Determine the (X, Y) coordinate at the center of the cell enclosing the given text.  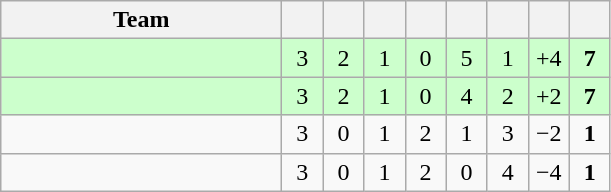
+4 (548, 58)
−2 (548, 134)
−4 (548, 172)
Team (142, 20)
5 (466, 58)
+2 (548, 96)
